Provide the [x, y] coordinate of the cell's center where the given text is located.  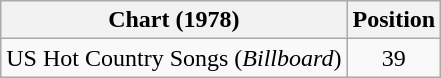
US Hot Country Songs (Billboard) [174, 58]
39 [394, 58]
Position [394, 20]
Chart (1978) [174, 20]
